Identify which cell holds the provided text, then report its [X, Y] central coordinate. 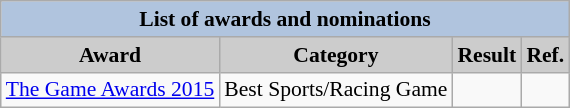
The Game Awards 2015 [110, 90]
Category [336, 55]
Result [486, 55]
Award [110, 55]
List of awards and nominations [285, 19]
Best Sports/Racing Game [336, 90]
Ref. [545, 55]
